Detect which cell encompasses the target text, then output its (X, Y) center coordinate. 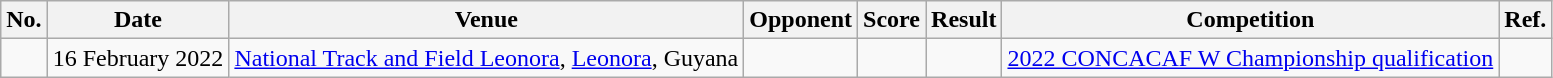
2022 CONCACAF W Championship qualification (1250, 58)
Competition (1250, 20)
Result (964, 20)
Opponent (801, 20)
Score (892, 20)
Ref. (1526, 20)
Date (138, 20)
National Track and Field Leonora, Leonora, Guyana (486, 58)
Venue (486, 20)
No. (24, 20)
16 February 2022 (138, 58)
